Pinpoint the cell where the given text exists, returning its (X, Y) midpoint coordinate. 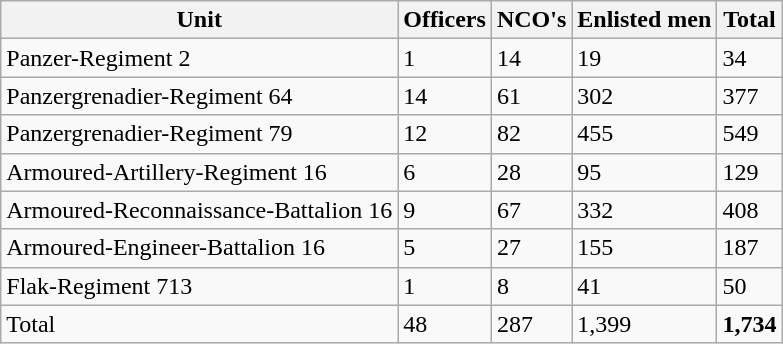
Panzer-Regiment 2 (200, 58)
Unit (200, 20)
82 (531, 134)
19 (644, 58)
27 (531, 248)
5 (445, 248)
Armoured-Reconnaissance-Battalion 16 (200, 210)
Officers (445, 20)
549 (750, 134)
Armoured-Artillery-Regiment 16 (200, 172)
Flak-Regiment 713 (200, 286)
302 (644, 96)
Panzergrenadier-Regiment 64 (200, 96)
41 (644, 286)
28 (531, 172)
187 (750, 248)
408 (750, 210)
129 (750, 172)
1,734 (750, 324)
1,399 (644, 324)
455 (644, 134)
Enlisted men (644, 20)
Panzergrenadier-Regiment 79 (200, 134)
34 (750, 58)
Armoured-Engineer-Battalion 16 (200, 248)
61 (531, 96)
377 (750, 96)
6 (445, 172)
155 (644, 248)
67 (531, 210)
48 (445, 324)
NCO's (531, 20)
287 (531, 324)
8 (531, 286)
9 (445, 210)
50 (750, 286)
12 (445, 134)
95 (644, 172)
332 (644, 210)
